Search for the cell housing the specified text and yield its [X, Y] center coordinate. 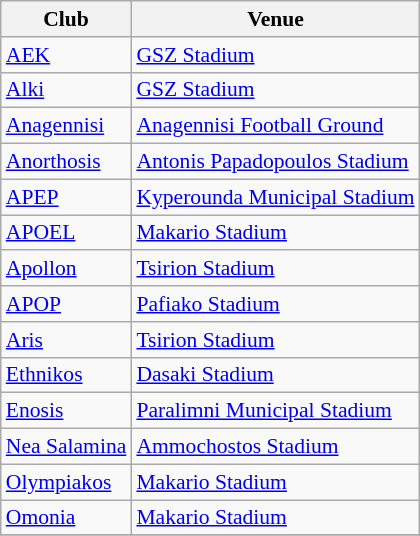
APOP [66, 304]
Alki [66, 90]
Anorthosis [66, 162]
Anagennisi Football Ground [275, 126]
Apollon [66, 269]
Aris [66, 340]
Nea Salamina [66, 447]
APEP [66, 197]
Antonis Papadopoulos Stadium [275, 162]
Omonia [66, 518]
Anagennisi [66, 126]
Ethnikos [66, 375]
Venue [275, 19]
APOEL [66, 233]
Enosis [66, 411]
ΑΕΚ [66, 55]
Dasaki Stadium [275, 375]
Kyperounda Municipal Stadium [275, 197]
Pafiako Stadium [275, 304]
Paralimni Municipal Stadium [275, 411]
Ammochostos Stadium [275, 447]
Olympiakos [66, 482]
Club [66, 19]
